Determine the (x, y) coordinate at the center of the cell enclosing the given text.  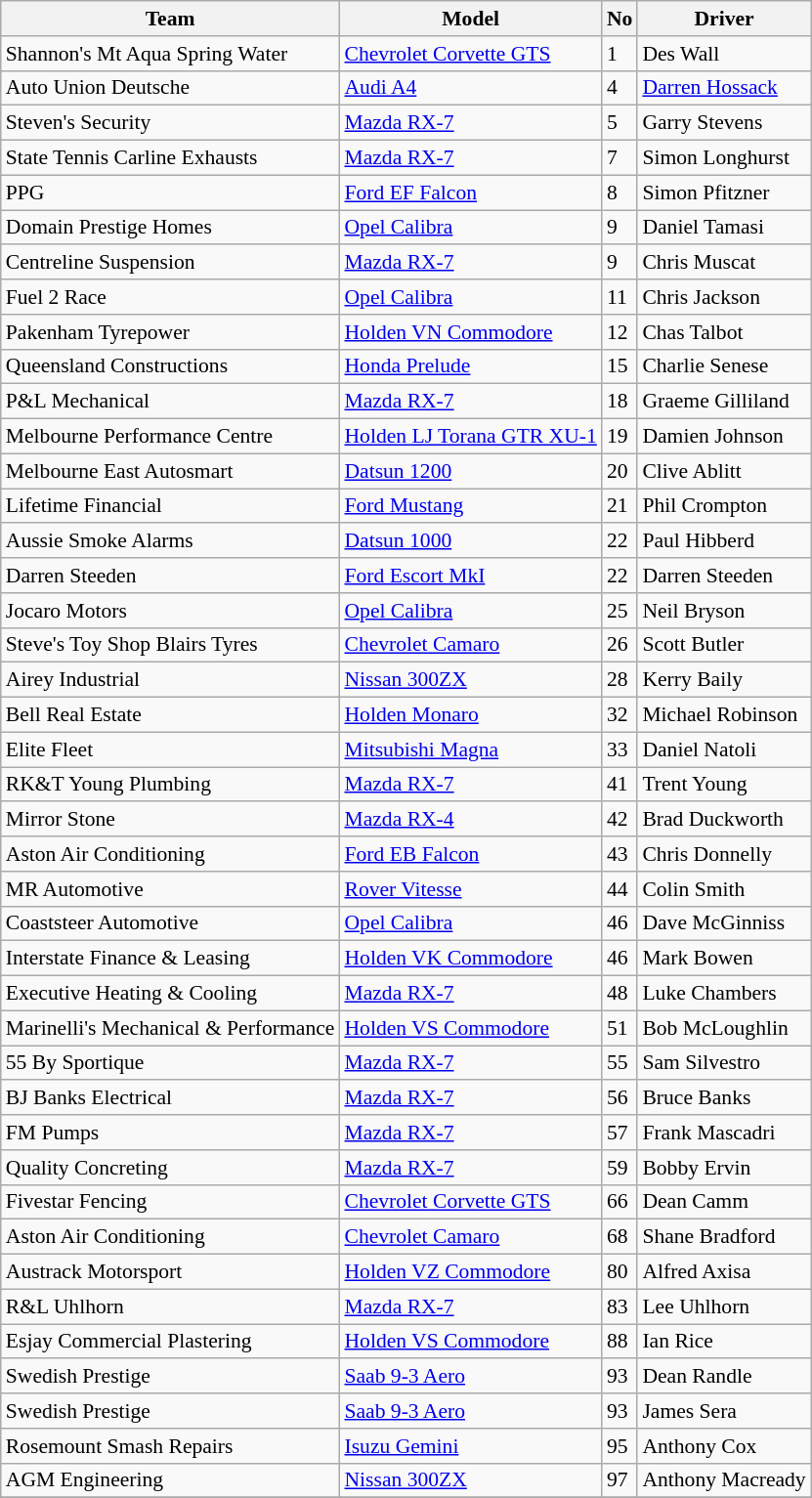
32 (620, 715)
68 (620, 1237)
44 (620, 889)
Centreline Suspension (170, 263)
Queensland Constructions (170, 366)
42 (620, 820)
Chris Donnelly (723, 854)
RK&T Young Plumbing (170, 785)
Esjay Commercial Plastering (170, 1342)
80 (620, 1272)
Datsun 1200 (470, 471)
Holden Monaro (470, 715)
Ford Escort MkI (470, 576)
Melbourne East Autosmart (170, 471)
Bob McLoughlin (723, 1028)
Chris Muscat (723, 263)
Rosemount Smash Repairs (170, 1446)
57 (620, 1133)
43 (620, 854)
83 (620, 1306)
Holden VZ Commodore (470, 1272)
Anthony Macready (723, 1480)
Michael Robinson (723, 715)
18 (620, 402)
Daniel Natoli (723, 749)
41 (620, 785)
Graeme Gilliland (723, 402)
66 (620, 1202)
Chris Jackson (723, 297)
Driver (723, 19)
Mirror Stone (170, 820)
Interstate Finance & Leasing (170, 959)
Lee Uhlhorn (723, 1306)
Phil Crompton (723, 506)
Bell Real Estate (170, 715)
Shannon's Mt Aqua Spring Water (170, 54)
State Tennis Carline Exhausts (170, 158)
95 (620, 1446)
Garry Stevens (723, 123)
Colin Smith (723, 889)
Elite Fleet (170, 749)
Simon Pfitzner (723, 193)
Auto Union Deutsche (170, 88)
Melbourne Performance Centre (170, 437)
97 (620, 1480)
Model (470, 19)
28 (620, 680)
55 By Sportique (170, 1063)
Bobby Ervin (723, 1168)
Steven's Security (170, 123)
No (620, 19)
AGM Engineering (170, 1480)
PPG (170, 193)
25 (620, 611)
Datsun 1000 (470, 541)
Aussie Smoke Alarms (170, 541)
88 (620, 1342)
56 (620, 1098)
Holden VN Commodore (470, 332)
Luke Chambers (723, 994)
Dean Randle (723, 1377)
Clive Ablitt (723, 471)
Damien Johnson (723, 437)
8 (620, 193)
Bruce Banks (723, 1098)
59 (620, 1168)
Honda Prelude (470, 366)
Austrack Motorsport (170, 1272)
Marinelli's Mechanical & Performance (170, 1028)
Dave McGinniss (723, 923)
Team (170, 19)
21 (620, 506)
7 (620, 158)
48 (620, 994)
Scott Butler (723, 645)
BJ Banks Electrical (170, 1098)
5 (620, 123)
Chas Talbot (723, 332)
33 (620, 749)
Coaststeer Automotive (170, 923)
Rover Vitesse (470, 889)
12 (620, 332)
Ian Rice (723, 1342)
Des Wall (723, 54)
Alfred Axisa (723, 1272)
Kerry Baily (723, 680)
Executive Heating & Cooling (170, 994)
4 (620, 88)
Dean Camm (723, 1202)
Frank Mascadri (723, 1133)
Sam Silvestro (723, 1063)
Jocaro Motors (170, 611)
55 (620, 1063)
Mazda RX-4 (470, 820)
Darren Hossack (723, 88)
51 (620, 1028)
Mitsubishi Magna (470, 749)
Shane Bradford (723, 1237)
Ford EF Falcon (470, 193)
1 (620, 54)
Fuel 2 Race (170, 297)
FM Pumps (170, 1133)
Holden VK Commodore (470, 959)
20 (620, 471)
P&L Mechanical (170, 402)
James Sera (723, 1411)
Lifetime Financial (170, 506)
11 (620, 297)
Pakenham Tyrepower (170, 332)
Quality Concreting (170, 1168)
Charlie Senese (723, 366)
15 (620, 366)
Domain Prestige Homes (170, 228)
Mark Bowen (723, 959)
Fivestar Fencing (170, 1202)
Ford EB Falcon (470, 854)
Holden LJ Torana GTR XU-1 (470, 437)
26 (620, 645)
R&L Uhlhorn (170, 1306)
Anthony Cox (723, 1446)
Brad Duckworth (723, 820)
Audi A4 (470, 88)
Ford Mustang (470, 506)
Paul Hibberd (723, 541)
Steve's Toy Shop Blairs Tyres (170, 645)
Neil Bryson (723, 611)
MR Automotive (170, 889)
Trent Young (723, 785)
Simon Longhurst (723, 158)
Isuzu Gemini (470, 1446)
19 (620, 437)
Airey Industrial (170, 680)
Daniel Tamasi (723, 228)
